From the cell containing the given text, extract its center point as (X, Y) coordinate. 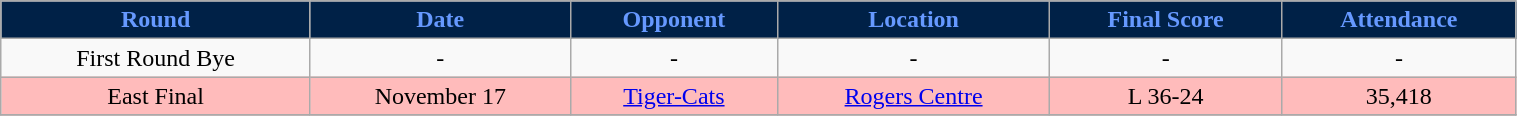
L 36-24 (1166, 96)
Tiger-Cats (674, 96)
East Final (156, 96)
Location (914, 20)
Opponent (674, 20)
Attendance (1399, 20)
First Round Bye (156, 58)
Round (156, 20)
Date (440, 20)
Final Score (1166, 20)
Rogers Centre (914, 96)
35,418 (1399, 96)
November 17 (440, 96)
